For the text-containing cell, return its midpoint in (x, y) coordinate format. 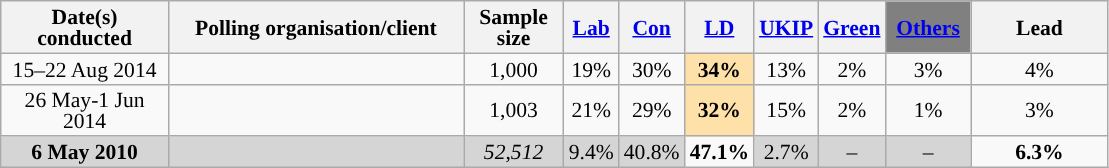
LD (720, 27)
15–22 Aug 2014 (85, 68)
Polling organisation/client (316, 27)
Green (852, 27)
2.7% (786, 152)
52,512 (514, 152)
26 May-1 Jun 2014 (85, 110)
UKIP (786, 27)
13% (786, 68)
Lead (1040, 27)
1,000 (514, 68)
6.3% (1040, 152)
6 May 2010 (85, 152)
15% (786, 110)
21% (592, 110)
Others (928, 27)
29% (652, 110)
47.1% (720, 152)
34% (720, 68)
9.4% (592, 152)
Lab (592, 27)
1% (928, 110)
40.8% (652, 152)
30% (652, 68)
Sample size (514, 27)
Date(s)conducted (85, 27)
1,003 (514, 110)
Con (652, 27)
32% (720, 110)
19% (592, 68)
4% (1040, 68)
